Locate the cell with the specified text and output its (x, y) center coordinate. 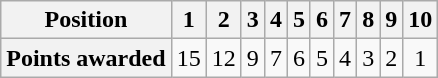
Position (86, 20)
15 (188, 58)
Points awarded (86, 58)
12 (224, 58)
8 (368, 20)
10 (420, 20)
